Return (X, Y) of the center of cell containing provided text 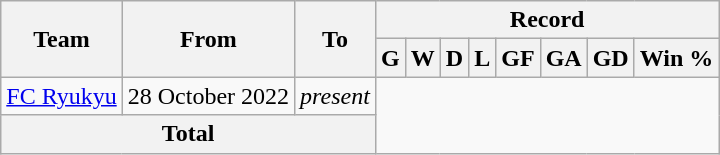
D (454, 58)
Win % (676, 58)
Record (546, 20)
GA (564, 58)
From (208, 39)
GD (610, 58)
GF (518, 58)
present (336, 96)
To (336, 39)
28 October 2022 (208, 96)
L (482, 58)
W (422, 58)
Team (62, 39)
FC Ryukyu (62, 96)
G (390, 58)
Total (188, 134)
